Capture the cell that displays the provided text and extract its [X, Y] central coordinate. 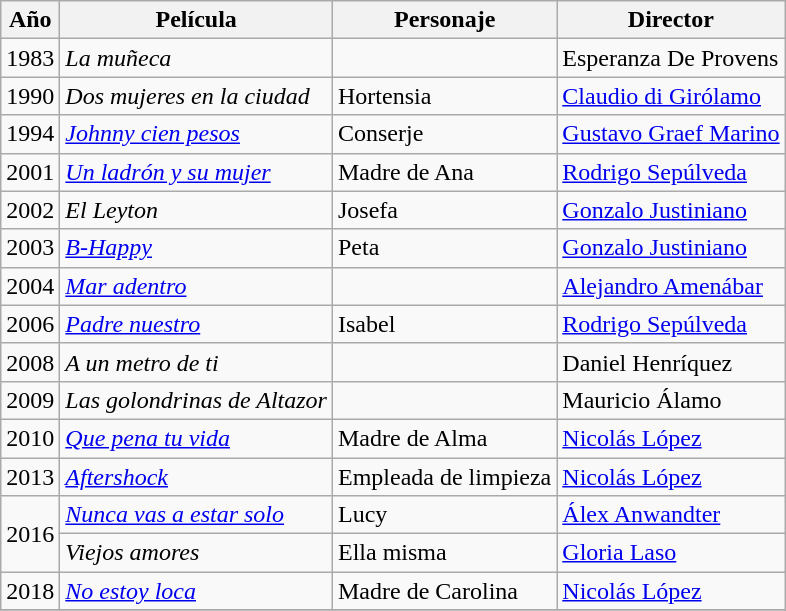
Dos mujeres en la ciudad [196, 96]
2006 [30, 324]
2009 [30, 400]
Película [196, 20]
Josefa [444, 210]
Alejandro Amenábar [671, 286]
2016 [30, 534]
1983 [30, 58]
A un metro de ti [196, 362]
Un ladrón y su mujer [196, 172]
2013 [30, 477]
Personaje [444, 20]
Isabel [444, 324]
Claudio di Girólamo [671, 96]
Madre de Ana [444, 172]
Nunca vas a estar solo [196, 515]
Viejos amores [196, 553]
Madre de Alma [444, 438]
2018 [30, 591]
2002 [30, 210]
Peta [444, 248]
2003 [30, 248]
Año [30, 20]
Que pena tu vida [196, 438]
1990 [30, 96]
2010 [30, 438]
Gloria Laso [671, 553]
Padre nuestro [196, 324]
2008 [30, 362]
Daniel Henríquez [671, 362]
Conserje [444, 134]
Gustavo Graef Marino [671, 134]
El Leyton [196, 210]
Director [671, 20]
Ella misma [444, 553]
Hortensia [444, 96]
No estoy loca [196, 591]
Aftershock [196, 477]
2001 [30, 172]
Johnny cien pesos [196, 134]
Lucy [444, 515]
Álex Anwandter [671, 515]
Mar adentro [196, 286]
Mauricio Álamo [671, 400]
Empleada de limpieza [444, 477]
Esperanza De Provens [671, 58]
Las golondrinas de Altazor [196, 400]
Madre de Carolina [444, 591]
2004 [30, 286]
B-Happy [196, 248]
La muñeca [196, 58]
1994 [30, 134]
